Return the [X, Y] coordinate for the center point of the cell that contains the specified text.  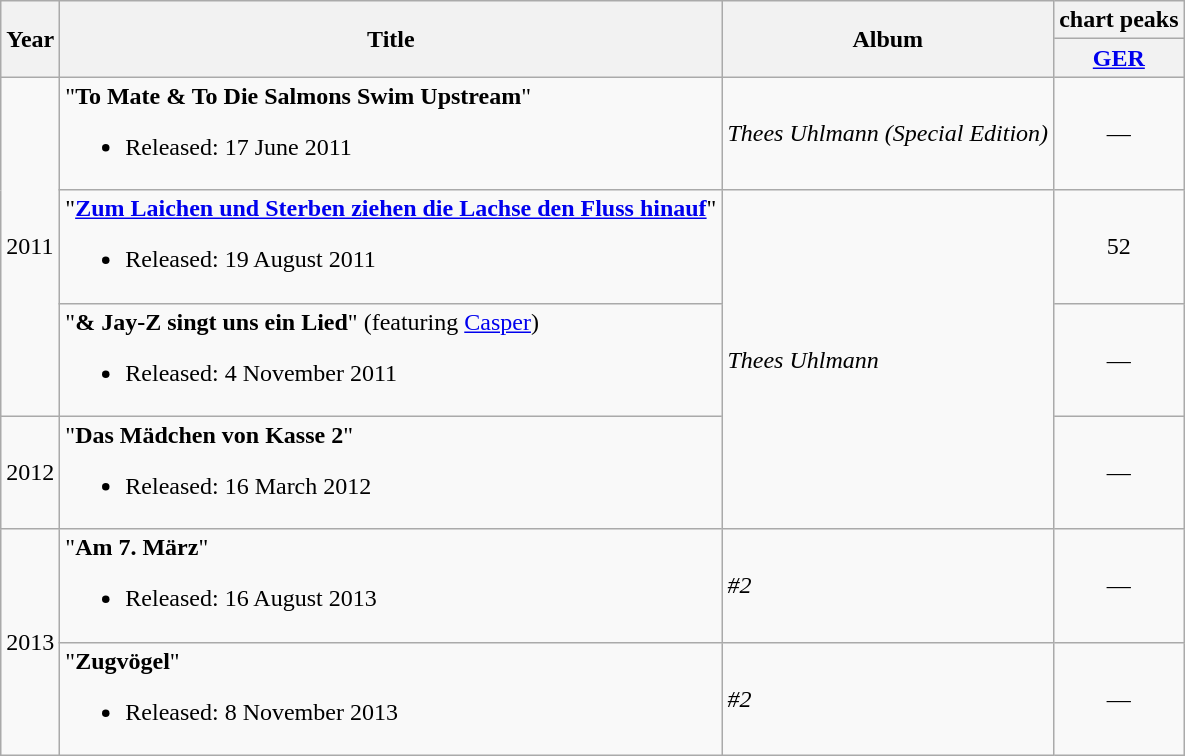
2013 [30, 642]
"Das Mädchen von Kasse 2"Released: 16 March 2012 [391, 472]
Title [391, 39]
"Zum Laichen und Sterben ziehen die Lachse den Fluss hinauf"Released: 19 August 2011 [391, 246]
"Zugvögel"Released: 8 November 2013 [391, 698]
2011 [30, 246]
Album [888, 39]
Thees Uhlmann (Special Edition) [888, 134]
"& Jay-Z singt uns ein Lied" (featuring Casper)Released: 4 November 2011 [391, 360]
"To Mate & To Die Salmons Swim Upstream"Released: 17 June 2011 [391, 134]
GER [1119, 58]
52 [1119, 246]
chart peaks [1119, 20]
"Am 7. März"Released: 16 August 2013 [391, 586]
Year [30, 39]
2012 [30, 472]
Thees Uhlmann [888, 360]
